Provide the (x, y) coordinate of the cell's center where the given text is located.  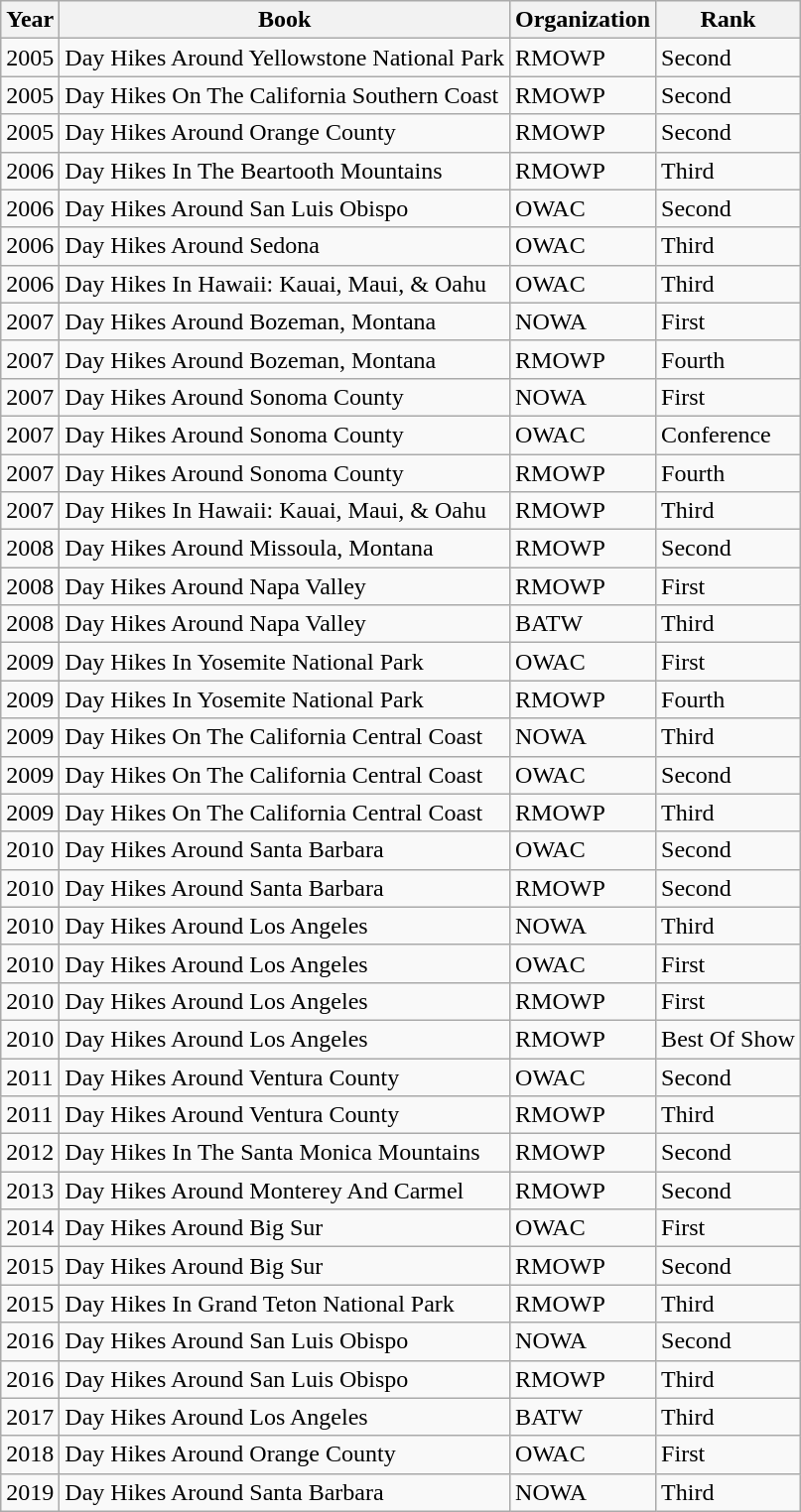
Day Hikes Around Monterey And Carmel (285, 1191)
2019 (30, 1492)
Organization (584, 20)
Day Hikes In The Beartooth Mountains (285, 171)
Day Hikes In Grand Teton National Park (285, 1304)
Day Hikes In The Santa Monica Mountains (285, 1153)
Book (285, 20)
Rank (729, 20)
Day Hikes Around Sedona (285, 246)
2013 (30, 1191)
Day Hikes Around Yellowstone National Park (285, 58)
2018 (30, 1454)
Day Hikes On The California Southern Coast (285, 95)
2012 (30, 1153)
Day Hikes Around Missoula, Montana (285, 549)
2014 (30, 1228)
Conference (729, 435)
Best Of Show (729, 1039)
2017 (30, 1417)
Year (30, 20)
